Output the [x, y] coordinate of the center of the cell containing the given text.  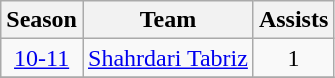
Shahrdari Tabriz [168, 58]
Team [168, 20]
10-11 [42, 58]
Assists [293, 20]
1 [293, 58]
Season [42, 20]
